Extract the (x, y) coordinate from the center of the cell holding the provided text.  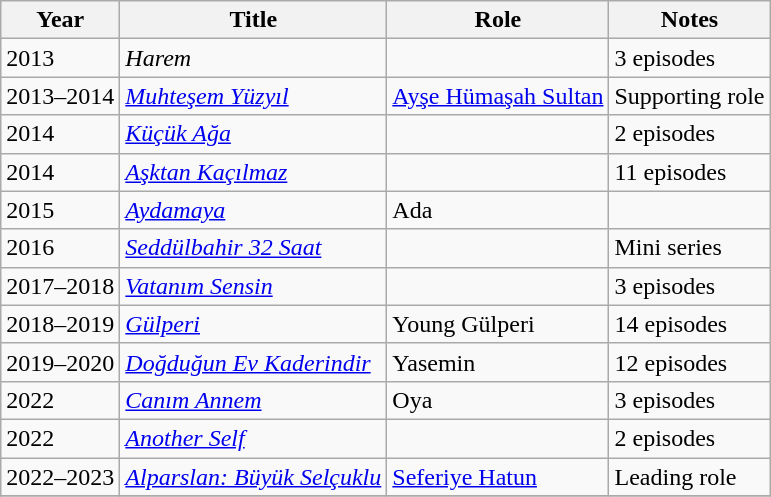
2017–2018 (60, 286)
Title (254, 20)
2019–2020 (60, 362)
2013 (60, 58)
Harem (254, 58)
Mini series (690, 248)
Oya (498, 400)
Another Self (254, 438)
12 episodes (690, 362)
Alparslan: Büyük Selçuklu (254, 477)
2016 (60, 248)
Muhteşem Yüzyıl (254, 96)
Ada (498, 210)
Supporting role (690, 96)
Aydamaya (254, 210)
2022–2023 (60, 477)
Yasemin (498, 362)
Gülperi (254, 324)
Year (60, 20)
Seddülbahir 32 Saat (254, 248)
Küçük Ağa (254, 134)
Leading role (690, 477)
Notes (690, 20)
Role (498, 20)
2018–2019 (60, 324)
14 episodes (690, 324)
Aşktan Kaçılmaz (254, 172)
Vatanım Sensin (254, 286)
2013–2014 (60, 96)
Ayşe Hümaşah Sultan (498, 96)
Seferiye Hatun (498, 477)
2015 (60, 210)
11 episodes (690, 172)
Young Gülperi (498, 324)
Canım Annem (254, 400)
Doğduğun Ev Kaderindir (254, 362)
